Detect which cell encompasses the target text, then output its (X, Y) center coordinate. 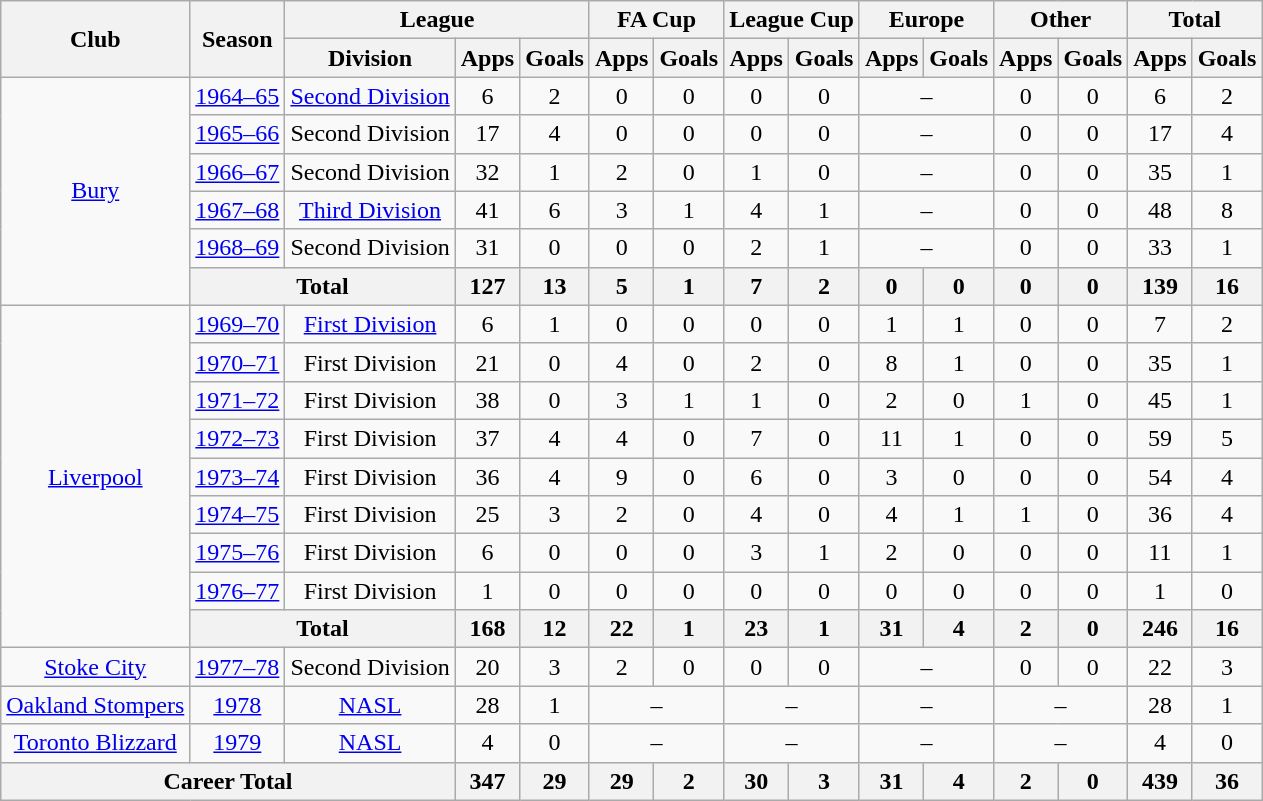
1972–73 (238, 438)
30 (756, 781)
Season (238, 39)
1970–71 (238, 362)
48 (1160, 210)
Toronto Blizzard (96, 743)
1969–70 (238, 324)
League (438, 20)
20 (487, 667)
1973–74 (238, 477)
Third Division (370, 210)
Bury (96, 191)
1979 (238, 743)
25 (487, 515)
1975–76 (238, 553)
FA Cup (656, 20)
37 (487, 438)
347 (487, 781)
1967–68 (238, 210)
Career Total (228, 781)
1978 (238, 705)
59 (1160, 438)
Club (96, 39)
54 (1160, 477)
38 (487, 400)
21 (487, 362)
12 (555, 629)
127 (487, 286)
1977–78 (238, 667)
Other (1061, 20)
246 (1160, 629)
13 (555, 286)
139 (1160, 286)
439 (1160, 781)
1968–69 (238, 248)
Division (370, 58)
23 (756, 629)
32 (487, 172)
1966–67 (238, 172)
Oakland Stompers (96, 705)
League Cup (792, 20)
1976–77 (238, 591)
1974–75 (238, 515)
Stoke City (96, 667)
Europe (926, 20)
1964–65 (238, 96)
33 (1160, 248)
1971–72 (238, 400)
45 (1160, 400)
1965–66 (238, 134)
41 (487, 210)
Liverpool (96, 476)
168 (487, 629)
9 (621, 477)
